Find where the given text appears and provide that cell's center as (X, Y) coordinate. 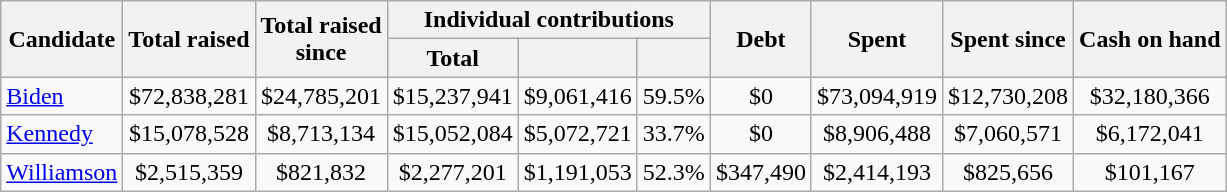
Spent since (1008, 39)
$347,490 (760, 172)
$24,785,201 (321, 96)
$821,832 (321, 172)
$101,167 (1150, 172)
Kennedy (62, 134)
$32,180,366 (1150, 96)
$2,515,359 (189, 172)
$5,072,721 (578, 134)
$9,061,416 (578, 96)
Spent (876, 39)
$2,277,201 (452, 172)
Individual contributions (548, 20)
33.7% (674, 134)
$73,094,919 (876, 96)
$6,172,041 (1150, 134)
$8,906,488 (876, 134)
Williamson (62, 172)
$72,838,281 (189, 96)
$2,414,193 (876, 172)
Biden (62, 96)
Total (452, 58)
$12,730,208 (1008, 96)
$15,237,941 (452, 96)
$8,713,134 (321, 134)
Total raised (189, 39)
59.5% (674, 96)
Total raisedsince (321, 39)
$7,060,571 (1008, 134)
Candidate (62, 39)
52.3% (674, 172)
Cash on hand (1150, 39)
$15,078,528 (189, 134)
$15,052,084 (452, 134)
$1,191,053 (578, 172)
$825,656 (1008, 172)
Debt (760, 39)
